Locate the cell with the specified text and output its [X, Y] center coordinate. 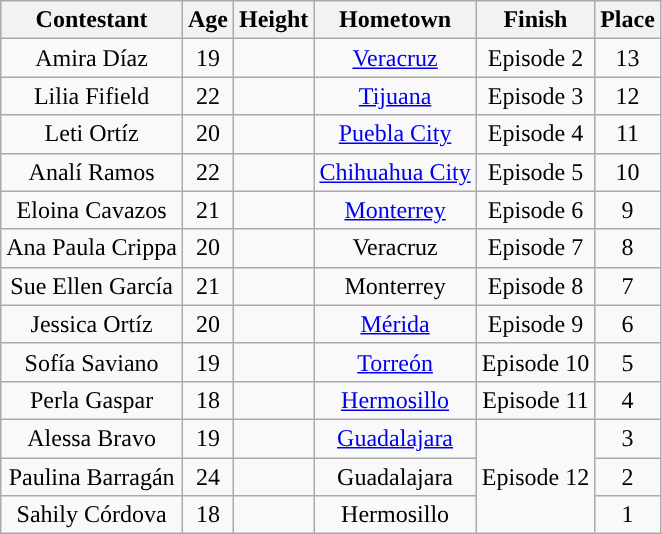
Height [273, 20]
24 [208, 477]
Episode 3 [535, 96]
Finish [535, 20]
Contestant [92, 20]
Sofía Saviano [92, 362]
Place [628, 20]
7 [628, 286]
Episode 6 [535, 210]
4 [628, 400]
Episode 5 [535, 172]
11 [628, 134]
Tijuana [395, 96]
Episode 8 [535, 286]
2 [628, 477]
Analí Ramos [92, 172]
13 [628, 58]
Episode 9 [535, 324]
Hometown [395, 20]
Alessa Bravo [92, 438]
Sahily Córdova [92, 515]
6 [628, 324]
12 [628, 96]
Perla Gaspar [92, 400]
Chihuahua City [395, 172]
Paulina Barragán [92, 477]
9 [628, 210]
Leti Ortíz [92, 134]
Sue Ellen García [92, 286]
10 [628, 172]
5 [628, 362]
3 [628, 438]
Episode 2 [535, 58]
1 [628, 515]
Puebla City [395, 134]
Jessica Ortíz [92, 324]
Mérida [395, 324]
Age [208, 20]
Eloina Cavazos [92, 210]
Torreón [395, 362]
8 [628, 248]
Episode 11 [535, 400]
Episode 4 [535, 134]
Ana Paula Crippa [92, 248]
Episode 10 [535, 362]
Episode 7 [535, 248]
Lilia Fifield [92, 96]
Episode 12 [535, 476]
Amira Díaz [92, 58]
